From the cell containing the given text, extract its center point as [X, Y] coordinate. 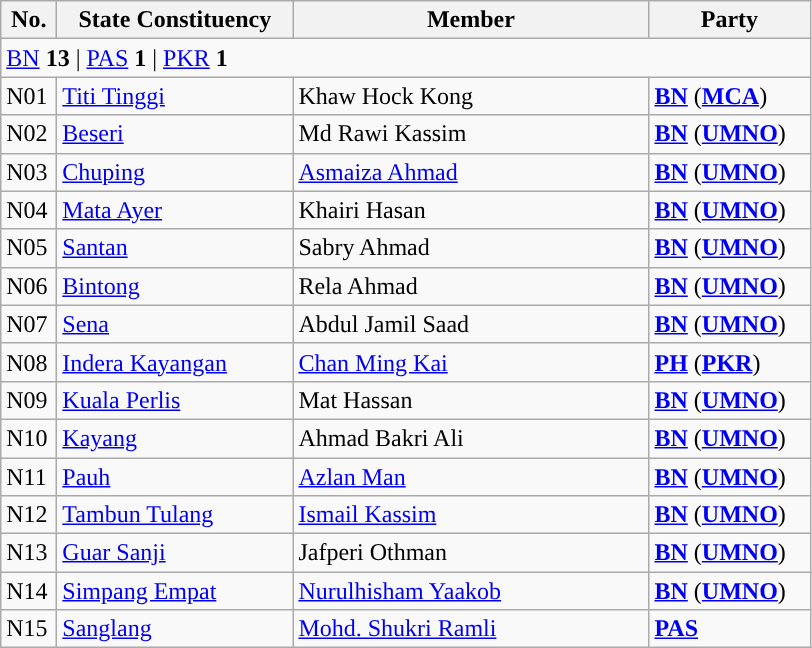
N10 [29, 438]
N02 [29, 134]
Azlan Man [471, 477]
Nurulhisham Yaakob [471, 591]
Party [730, 20]
PH (PKR) [730, 362]
Ismail Kassim [471, 515]
N05 [29, 248]
N15 [29, 629]
N13 [29, 553]
Pauh [175, 477]
BN 13 | PAS 1 | PKR 1 [406, 58]
Mohd. Shukri Ramli [471, 629]
Asmaiza Ahmad [471, 172]
Rela Ahmad [471, 286]
Chuping [175, 172]
Titi Tinggi [175, 96]
Beseri [175, 134]
Santan [175, 248]
BN (MCA) [730, 96]
Abdul Jamil Saad [471, 324]
Kuala Perlis [175, 400]
Jafperi Othman [471, 553]
PAS [730, 629]
Member [471, 20]
Khaw Hock Kong [471, 96]
N11 [29, 477]
Guar Sanji [175, 553]
N14 [29, 591]
N06 [29, 286]
Mat Hassan [471, 400]
Chan Ming Kai [471, 362]
Md Rawi Kassim [471, 134]
Sena [175, 324]
Sabry Ahmad [471, 248]
Tambun Tulang [175, 515]
Khairi Hasan [471, 210]
Simpang Empat [175, 591]
Kayang [175, 438]
State Constituency [175, 20]
No. [29, 20]
N07 [29, 324]
N12 [29, 515]
Sanglang [175, 629]
N04 [29, 210]
Indera Kayangan [175, 362]
Bintong [175, 286]
N08 [29, 362]
Mata Ayer [175, 210]
N03 [29, 172]
N01 [29, 96]
N09 [29, 400]
Ahmad Bakri Ali [471, 438]
